Return [X, Y] of the center of cell containing provided text 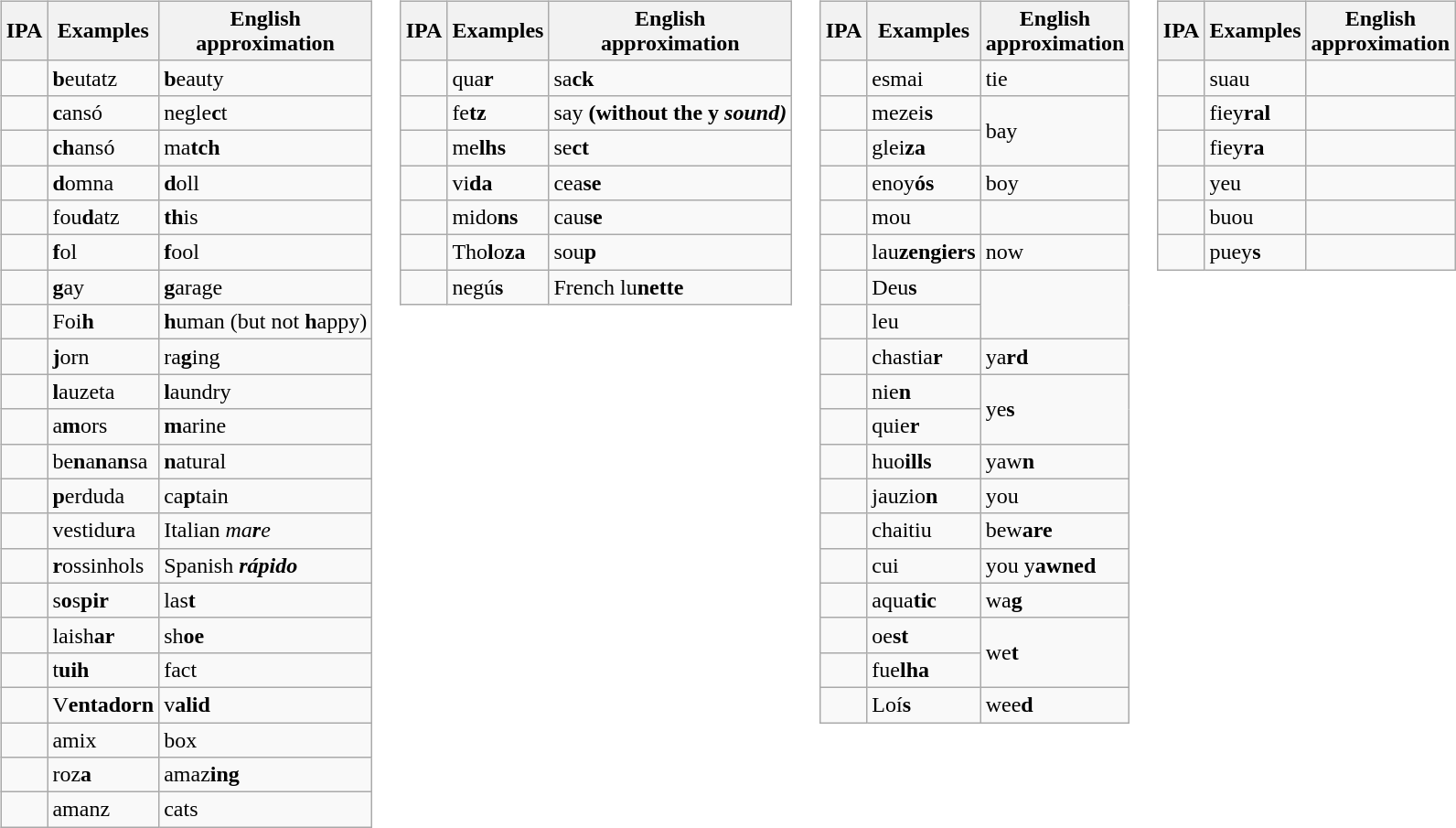
mezeis [924, 113]
tie [1055, 78]
buou [1255, 218]
fol [103, 253]
cause [670, 218]
mou [924, 218]
soup [670, 253]
cansó [103, 113]
French lunette [670, 287]
now [1055, 253]
quar [498, 78]
wet [1055, 652]
fuelha [924, 670]
cats [265, 810]
jorn [103, 357]
foudatz [103, 218]
match [265, 147]
captain [265, 496]
tuih [103, 670]
you [1055, 496]
perduda [103, 496]
vida [498, 182]
melhs [498, 147]
chaitiu [924, 531]
natural [265, 461]
beauty [265, 78]
amors [103, 426]
nien [924, 392]
fetz [498, 113]
amanz [103, 810]
aquatic [924, 600]
doll [265, 182]
cease [670, 182]
pueys [1255, 253]
jauzion [924, 496]
raging [265, 357]
cui [924, 565]
human (but not happy) [265, 322]
huoills [924, 461]
laishar [103, 635]
yawn [1055, 461]
Foih [103, 322]
fieyra [1255, 147]
fool [265, 253]
sect [670, 147]
box [265, 740]
Tholoza [498, 253]
quier [924, 426]
garage [265, 287]
suau [1255, 78]
fact [265, 670]
yard [1055, 357]
last [265, 600]
valid [265, 704]
yeu [1255, 182]
marine [265, 426]
gay [103, 287]
beutatz [103, 78]
domna [103, 182]
midons [498, 218]
this [265, 218]
Loís [924, 704]
fieyral [1255, 113]
leu [924, 322]
weed [1055, 704]
negús [498, 287]
amazing [265, 775]
boy [1055, 182]
beware [1055, 531]
Deus [924, 287]
neglect [265, 113]
sack [670, 78]
Italian mare [265, 531]
Spanish rápido [265, 565]
yes [1055, 409]
laundry [265, 392]
esmai [924, 78]
enoyós [924, 182]
bay [1055, 130]
roza [103, 775]
sospir [103, 600]
chansó [103, 147]
rossinhols [103, 565]
amix [103, 740]
shoe [265, 635]
vestidura [103, 531]
lauzeta [103, 392]
gleiza [924, 147]
lauzengiers [924, 253]
say (without the y sound) [670, 113]
oest [924, 635]
benanansa [103, 461]
chastiar [924, 357]
wag [1055, 600]
Ventadorn [103, 704]
you yawned [1055, 565]
